Search for the cell housing the specified text and yield its (x, y) center coordinate. 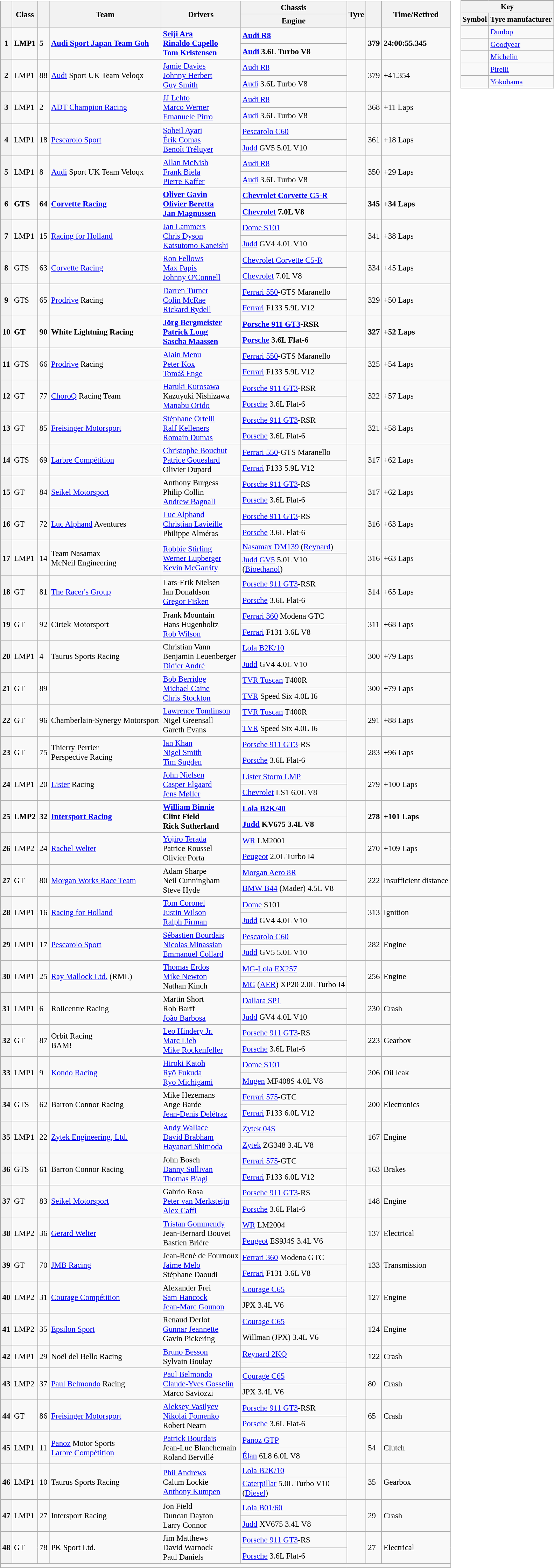
86 (43, 1416)
291 (374, 720)
Frank Mountain Hans Hugenholtz Rob Wilson (201, 624)
61 (43, 1169)
45 (6, 1448)
Lister Storm LMP (293, 776)
Ray Mallock Ltd. (RML) (105, 977)
Chassis (293, 8)
148 (374, 1201)
Ian Khan Nigel Smith Tim Sugden (201, 752)
Jon Field Duncan Dayton Larry Connor (201, 1516)
122 (374, 1356)
Transmission (416, 1265)
69 (43, 460)
+38 Laps (416, 236)
Panoz GTP (293, 1440)
Adam Sharpe Neil Cunningham Steve Hyde (201, 880)
206 (374, 1073)
Thomas Erdos Mike Newton Nathan Kinch (201, 977)
Rollcentre Racing (105, 1009)
+58 Laps (416, 428)
Allan McNish Frank Biela Pierre Kaffer (201, 172)
12 (6, 396)
Élan 6L8 6.0L V8 (293, 1456)
Pirelli (521, 69)
Tristan Gommendy Jean-Bernard Bouvet Bastien Brière (201, 1233)
Paul Belmondo Claude-Yves Gosselin Marco Saviozzi (201, 1384)
+34 Laps (416, 204)
223 (374, 1041)
Lola B01/60 (293, 1508)
222 (374, 880)
+45 Laps (416, 268)
+11 Laps (416, 107)
Darren Turner Colin McRae Rickard Rydell (201, 300)
Luc Alphand Christian Lavieille Philippe Alméras (201, 524)
+18 Laps (416, 140)
Time/Retired (416, 14)
WR LM2004 (293, 1225)
Tom Coronel Justin Wilson Ralph Firman (201, 913)
BMW B44 (Mader) 4.5L V8 (293, 888)
62 (43, 1105)
Morgan Aero 8R (293, 872)
Lars-Erik Nielsen Ian Donaldson Gregor Fisken (201, 592)
96 (43, 720)
Goodyear (521, 44)
66 (43, 364)
Panoz Motor Sports Larbre Compétition (105, 1448)
Morgan Works Race Team (105, 880)
Team Nasamax McNeil Engineering (105, 558)
311 (374, 624)
Luc Alphand Aventures (105, 524)
Phil Andrews Calum Lockie Anthony Kumpen (201, 1482)
Tyre manufacturer (521, 19)
282 (374, 944)
William Binnie Clint Field Rick Sutherland (201, 816)
Zytek 04S (293, 1129)
Chevrolet LS1 6.0L V8 (293, 792)
327 (374, 332)
278 (374, 816)
Peugeot ES9J4S 3.4L V6 (293, 1241)
+96 Laps (416, 752)
127 (374, 1297)
48 (6, 1548)
WR LM2001 (293, 841)
Seiji Ara Rinaldo Capello Tom Kristensen (201, 43)
Ignition (416, 913)
Ron Fellows Max Papis Johnny O'Connell (201, 268)
MG (AER) XP20 2.0L Turbo I4 (293, 985)
350 (374, 172)
54 (374, 1448)
Zytek ZG348 3.4L V8 (293, 1145)
Jamie Davies Johnny Herbert Guy Smith (201, 76)
Bob Berridge Michael Caine Chris Stockton (201, 688)
Kondo Racing (105, 1073)
Willman (JPX) 3.4L V6 (293, 1337)
+100 Laps (416, 784)
+88 Laps (416, 720)
33 (6, 1073)
Renaud Derlot Gunnar Jeannette Gavin Pickering (201, 1329)
Leo Hindery Jr. Marc Lieb Mike Rockenfeller (201, 1041)
+54 Laps (416, 364)
19 (6, 624)
Paul Belmondo Racing (105, 1384)
+68 Laps (416, 624)
Judd XV675 3.4L V8 (293, 1524)
85 (43, 428)
Thierry Perrier Perspective Racing (105, 752)
368 (374, 107)
Mike Hezemans Ange Barde Jean-Denis Delétraz (201, 1105)
Martin Short Rob Barff João Barbosa (201, 1009)
63 (43, 268)
+41.354 (416, 76)
+65 Laps (416, 592)
+57 Laps (416, 396)
Anthony Burgess Philip Collin Andrew Bagnall (201, 492)
28 (6, 913)
Christophe Bouchut Patrice Goueslard Olivier Dupard (201, 460)
Judd GV5 5.0L V10(Bioethanol) (293, 565)
133 (374, 1265)
Clutch (416, 1448)
Class (25, 14)
Jörg Bergmeister Patrick Long Sascha Maassen (201, 332)
+50 Laps (416, 300)
Tyre (356, 14)
77 (43, 396)
92 (43, 624)
+29 Laps (416, 172)
270 (374, 849)
Sébastien Bourdais Nicolas Minassian Emmanuel Collard (201, 944)
137 (374, 1233)
ADT Champion Racing (105, 107)
329 (374, 300)
Peugeot 2.0L Turbo I4 (293, 856)
34 (6, 1105)
John Bosch Danny Sullivan Thomas Biagi (201, 1169)
84 (43, 492)
Noël del Bello Racing (105, 1356)
Lola B2K/40 (293, 808)
Mugen MF408S 4.0L V8 (293, 1081)
39 (6, 1265)
+52 Laps (416, 332)
Bruno Besson Sylvain Boulay (201, 1356)
Patrick Bourdais Jean-Luc Blanchemain Roland Bervillé (201, 1448)
24:00:55.345 (416, 43)
Symbol (475, 19)
Alexander Frei Sam Hancock Jean-Marc Gounon (201, 1297)
Lawrence Tomlinson Nigel Greensall Gareth Evans (201, 720)
7 (6, 236)
Dallara SP1 (293, 1001)
44 (6, 1416)
Soheil Ayari Érik Comas Benoît Tréluyer (201, 140)
88 (43, 76)
70 (43, 1265)
Chamberlain-Synergy Motorsport (105, 720)
Jan Lammers Chris Dyson Katsutomo Kaneishi (201, 236)
81 (43, 592)
200 (374, 1105)
38 (6, 1233)
313 (374, 913)
256 (374, 977)
64 (43, 204)
124 (374, 1329)
PK Sport Ltd. (105, 1548)
321 (374, 428)
Rachel Welter (105, 849)
Gerard Welter (105, 1233)
Hiroki Katoh Ryō Fukuda Ryo Michigami (201, 1073)
Zytek Engineering, Ltd. (105, 1137)
Haruki Kurosawa Kazuyuki Nishizawa Manabu Orido (201, 396)
White Lightning Racing (105, 332)
78 (43, 1548)
Christian Vann Benjamin Leuenberger Didier André (201, 656)
279 (374, 784)
ChoroQ Racing Team (105, 396)
23 (6, 752)
Orbit Racing BAM! (105, 1041)
Team (105, 14)
John Nielsen Casper Elgaard Jens Møller (201, 784)
Alain Menu Peter Kox Tomáš Enge (201, 364)
41 (6, 1329)
361 (374, 140)
Brakes (416, 1169)
Jim Matthews David Warnock Paul Daniels (201, 1548)
325 (374, 364)
Gabrio Rosa Peter van Merksteijn Alex Caffi (201, 1201)
Oil leak (416, 1073)
46 (6, 1482)
Stéphane Ortelli Ralf Kelleners Romain Dumas (201, 428)
230 (374, 1009)
21 (6, 688)
Robbie Stirling Werner Lupberger Kevin McGarrity (201, 558)
163 (374, 1169)
72 (43, 524)
Jean-René de Fournoux Jaime Melo Stéphane Daoudi (201, 1265)
40 (6, 1297)
JMB Racing (105, 1265)
Caterpillar 5.0L Turbo V10(Diesel) (293, 1489)
+109 Laps (416, 849)
1 (6, 43)
Courage Compétition (105, 1297)
26 (6, 849)
MG-Lola EX257 (293, 969)
Oliver Gavin Olivier Beretta Jan Magnussen (201, 204)
Dunlop (521, 32)
Aleksey Vasilyev Nikolai Fomenko Robert Nearn (201, 1416)
13 (6, 428)
89 (43, 688)
Larbre Compétition (105, 460)
90 (43, 332)
43 (6, 1384)
Electronics (416, 1105)
Insufficient distance (416, 880)
341 (374, 236)
JJ Lehto Marco Werner Emanuele Pirro (201, 107)
Reynard 2KQ (293, 1354)
Lister Racing (105, 784)
345 (374, 204)
Yojiro Terada Patrice Roussel Olivier Porta (201, 849)
314 (374, 592)
167 (374, 1137)
The Racer's Group (105, 592)
47 (6, 1516)
Michelin (521, 57)
30 (6, 977)
334 (374, 268)
Audi Sport Japan Team Goh (105, 43)
83 (43, 1201)
3 (6, 107)
Key (507, 7)
Judd KV675 3.4L V8 (293, 824)
Cirtek Motorsport (105, 624)
Drivers (201, 14)
283 (374, 752)
75 (43, 752)
87 (43, 1041)
Yokohama (521, 82)
322 (374, 396)
Nasamax DM139 (Reynard) (293, 547)
+101 Laps (416, 816)
42 (6, 1356)
Epsilon Sport (105, 1329)
Andy Wallace David Brabham Hayanari Shimoda (201, 1137)
